Determine the [X, Y] coordinate at the center of the cell enclosing the given text.  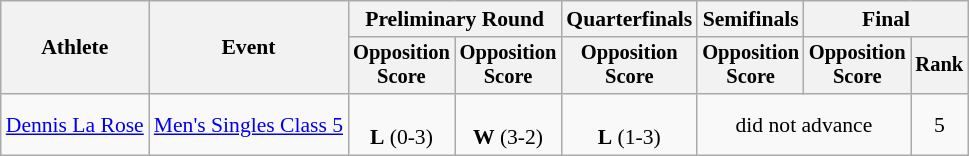
Men's Singles Class 5 [248, 124]
did not advance [804, 124]
Athlete [75, 48]
5 [939, 124]
Quarterfinals [629, 19]
L (0-3) [402, 124]
Semifinals [750, 19]
L (1-3) [629, 124]
Rank [939, 66]
Dennis La Rose [75, 124]
Final [886, 19]
W (3-2) [508, 124]
Preliminary Round [454, 19]
Event [248, 48]
